Locate the cell with the specified text and output its [X, Y] center coordinate. 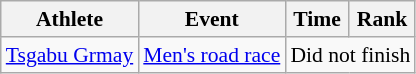
Rank [382, 19]
Men's road race [212, 55]
Did not finish [350, 55]
Athlete [70, 19]
Time [316, 19]
Tsgabu Grmay [70, 55]
Event [212, 19]
